Find where the given text appears and provide that cell's center as [X, Y] coordinate. 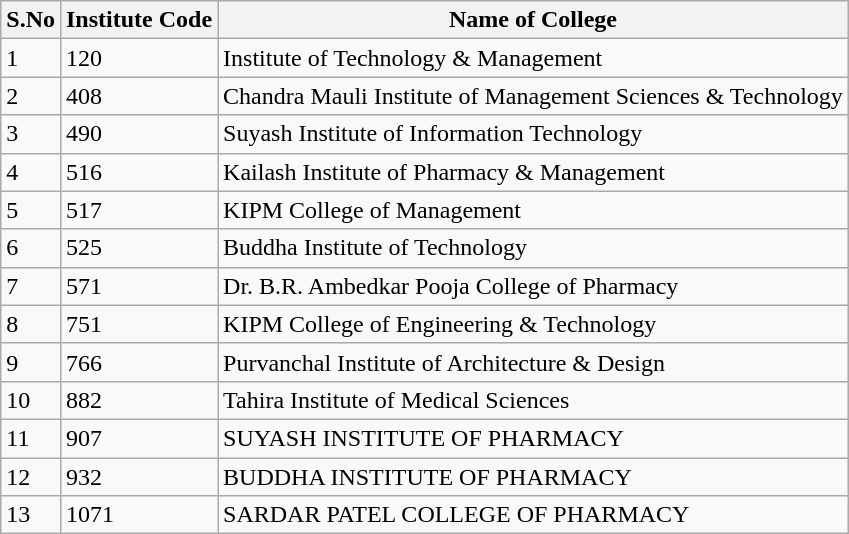
SARDAR PATEL COLLEGE OF PHARMACY [534, 515]
2 [31, 96]
S.No [31, 20]
932 [138, 477]
516 [138, 172]
Dr. B.R. Ambedkar Pooja College of Pharmacy [534, 286]
10 [31, 400]
KIPM College of Engineering & Technology [534, 324]
KIPM College of Management [534, 210]
Name of College [534, 20]
Purvanchal Institute of Architecture & Design [534, 362]
9 [31, 362]
751 [138, 324]
1 [31, 58]
BUDDHA INSTITUTE OF PHARMACY [534, 477]
Institute of Technology & Management [534, 58]
1071 [138, 515]
882 [138, 400]
120 [138, 58]
571 [138, 286]
3 [31, 134]
907 [138, 438]
4 [31, 172]
Kailash Institute of Pharmacy & Management [534, 172]
13 [31, 515]
517 [138, 210]
Institute Code [138, 20]
Chandra Mauli Institute of Management Sciences & Technology [534, 96]
490 [138, 134]
408 [138, 96]
525 [138, 248]
5 [31, 210]
6 [31, 248]
8 [31, 324]
11 [31, 438]
Buddha Institute of Technology [534, 248]
SUYASH INSTITUTE OF PHARMACY [534, 438]
7 [31, 286]
12 [31, 477]
Suyash Institute of Information Technology [534, 134]
Tahira Institute of Medical Sciences [534, 400]
766 [138, 362]
